Provide the [X, Y] coordinate of the cell's center where the given text is located.  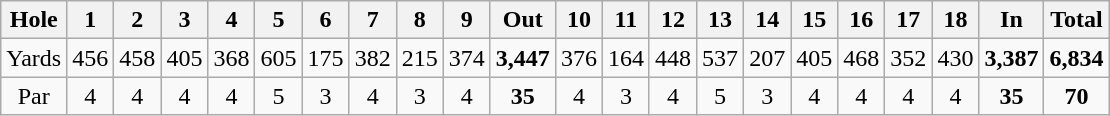
6 [326, 20]
70 [1076, 96]
352 [908, 58]
In [1012, 20]
14 [768, 20]
13 [720, 20]
448 [672, 58]
215 [420, 58]
17 [908, 20]
382 [372, 58]
605 [278, 58]
458 [138, 58]
1 [90, 20]
430 [956, 58]
Hole [34, 20]
2 [138, 20]
9 [466, 20]
Total [1076, 20]
468 [862, 58]
12 [672, 20]
207 [768, 58]
3,387 [1012, 58]
374 [466, 58]
Out [522, 20]
Yards [34, 58]
15 [814, 20]
Par [34, 96]
456 [90, 58]
3,447 [522, 58]
537 [720, 58]
175 [326, 58]
18 [956, 20]
11 [626, 20]
164 [626, 58]
368 [232, 58]
6,834 [1076, 58]
7 [372, 20]
8 [420, 20]
16 [862, 20]
10 [578, 20]
376 [578, 58]
